Extract the (X, Y) coordinate from the center of the cell holding the provided text.  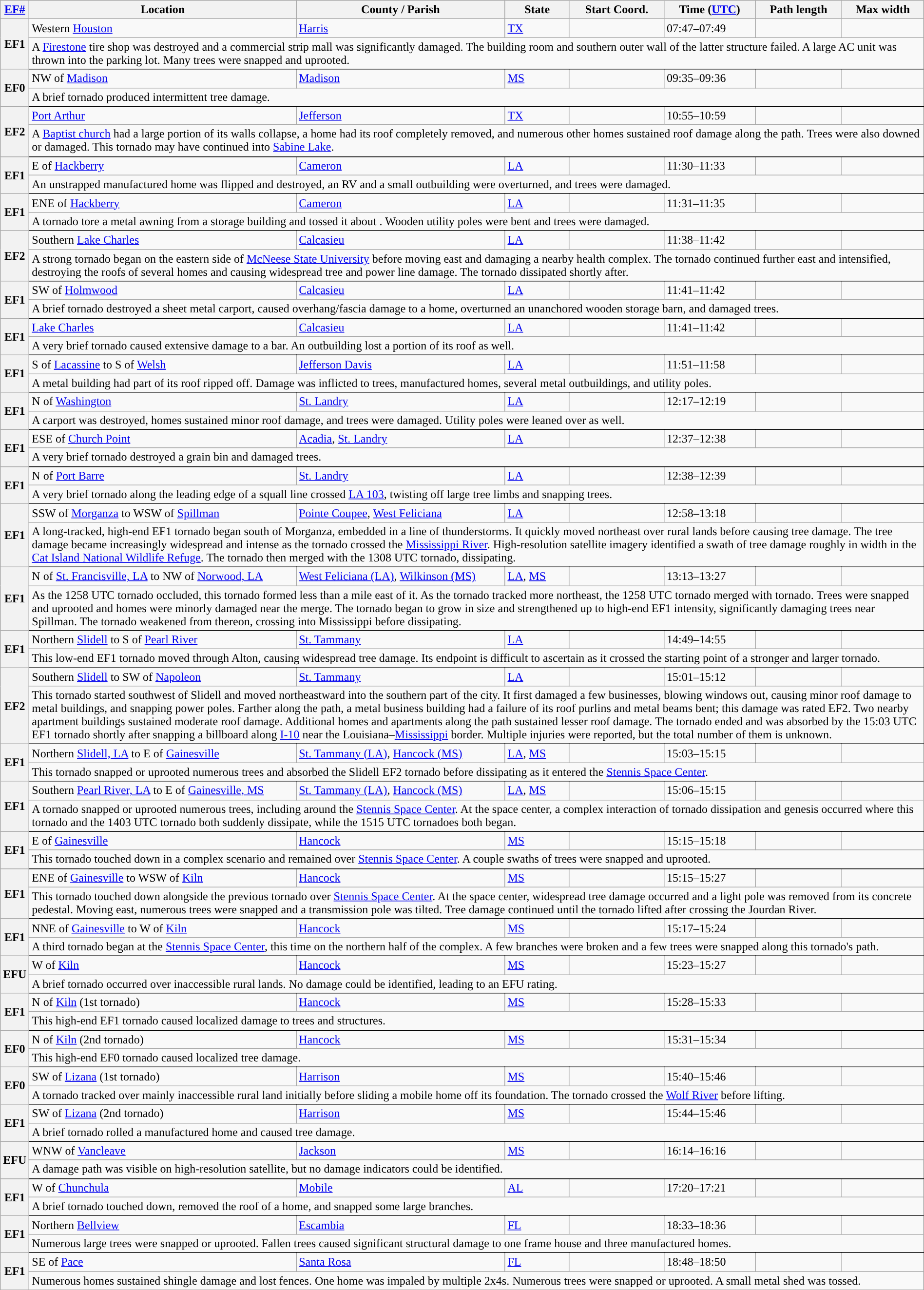
13:13–13:27 (710, 576)
15:15–15:18 (710, 841)
W of Kiln (163, 965)
ENE of Gainesville to WSW of Kiln (163, 878)
Time (UTC) (710, 10)
15:31–15:34 (710, 1040)
A damage path was visible on high-resolution satellite, but no damage indicators could be identified. (477, 1169)
15:03–15:15 (710, 753)
Jefferson Davis (401, 365)
Path length (799, 10)
11:31–11:35 (710, 203)
EF# (15, 10)
Northern Slidell, LA to E of Gainesville (163, 753)
Start Coord. (616, 10)
SE of Pace (163, 1262)
11:51–11:58 (710, 365)
S of Lacassine to S of Welsh (163, 365)
Southern Pearl River, LA to E of Gainesville, MS (163, 790)
ESE of Church Point (163, 439)
This high-end EF0 tornado caused localized tree damage. (477, 1058)
A very brief tornado along the leading edge of a squall line crossed LA 103, twisting off large tree limbs and snapping trees. (477, 494)
N of Washington (163, 402)
This high-end EF1 tornado caused localized damage to trees and structures. (477, 1021)
Jefferson (401, 116)
SW of Lizana (2nd tornado) (163, 1114)
SSW of Morganza to WSW of Spillman (163, 513)
15:40–15:46 (710, 1077)
N of Kiln (2nd tornado) (163, 1040)
An unstrapped manufactured home was flipped and destroyed, an RV and a small outbuilding were overturned, and trees were damaged. (477, 184)
A very brief tornado caused extensive damage to a bar. An outbuilding lost a portion of its roof as well. (477, 346)
10:55–10:59 (710, 116)
11:30–11:33 (710, 166)
E of Hackberry (163, 166)
A brief tornado produced intermittent tree damage. (477, 97)
Southern Slidell to SW of Napoleon (163, 677)
A very brief tornado destroyed a grain bin and damaged trees. (477, 457)
12:37–12:38 (710, 439)
Madison (401, 78)
15:15–15:27 (710, 878)
Acadia, St. Landry (401, 439)
N of St. Francisville, LA to NW of Norwood, LA (163, 576)
Pointe Coupee, West Feliciana (401, 513)
N of Kiln (1st tornado) (163, 1002)
Southern Lake Charles (163, 240)
12:17–12:19 (710, 402)
17:20–17:21 (710, 1188)
A brief tornado touched down, removed the roof of a home, and snapped some large branches. (477, 1206)
Port Arthur (163, 116)
Numerous large trees were snapped or uprooted. Fallen trees caused significant structural damage to one frame house and three manufactured homes. (477, 1243)
State (537, 10)
09:35–09:36 (710, 78)
12:58–13:18 (710, 513)
18:48–18:50 (710, 1262)
Northern Bellview (163, 1225)
WNW of Vancleave (163, 1151)
A brief tornado rolled a manufactured home and caused tree damage. (477, 1132)
15:06–15:15 (710, 790)
12:38–12:39 (710, 476)
15:01–15:12 (710, 677)
15:17–15:24 (710, 928)
A tornado tore a metal awning from a storage building and tossed it about . Wooden utility poles were bent and trees were damaged. (477, 221)
Santa Rosa (401, 1262)
Lake Charles (163, 327)
A brief tornado occurred over inaccessible rural lands. No damage could be identified, leading to an EFU rating. (477, 984)
11:38–11:42 (710, 240)
15:23–15:27 (710, 965)
SW of Holmwood (163, 290)
NW of Madison (163, 78)
Location (163, 10)
SW of Lizana (1st tornado) (163, 1077)
18:33–18:36 (710, 1225)
Jackson (401, 1151)
NNE of Gainesville to W of Kiln (163, 928)
15:44–15:46 (710, 1114)
Escambia (401, 1225)
W of Chunchula (163, 1188)
15:28–15:33 (710, 1002)
Western Houston (163, 28)
Harris (401, 28)
14:49–14:55 (710, 640)
West Feliciana (LA), Wilkinson (MS) (401, 576)
ENE of Hackberry (163, 203)
County / Parish (401, 10)
Northern Slidell to S of Pearl River (163, 640)
N of Port Barre (163, 476)
A metal building had part of its roof ripped off. Damage was inflicted to trees, manufactured homes, several metal outbuildings, and utility poles. (477, 383)
07:47–07:49 (710, 28)
This tornado touched down in a complex scenario and remained over Stennis Space Center. A couple swaths of trees were snapped and uprooted. (477, 859)
This tornado snapped or uprooted numerous trees and absorbed the Slidell EF2 tornado before dissipating as it entered the Stennis Space Center. (477, 772)
AL (537, 1188)
16:14–16:16 (710, 1151)
A carport was destroyed, homes sustained minor roof damage, and trees were damaged. Utility poles were leaned over as well. (477, 420)
E of Gainesville (163, 841)
Max width (883, 10)
Mobile (401, 1188)
